Provide the [x, y] coordinate of the cell's center where the given text is located.  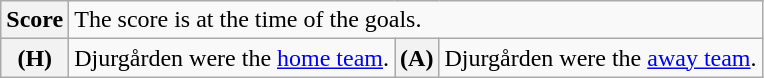
Djurgården were the home team. [232, 58]
(A) [417, 58]
Score [35, 20]
Djurgården were the away team. [600, 58]
(H) [35, 58]
The score is at the time of the goals. [416, 20]
